For the text-containing cell, return its midpoint in (x, y) coordinate format. 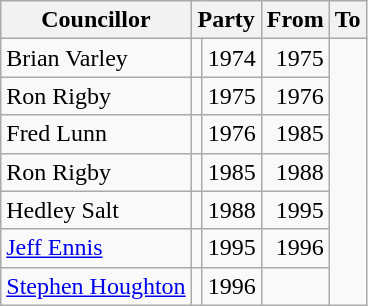
Stephen Houghton (96, 286)
Hedley Salt (96, 210)
Jeff Ennis (96, 248)
Brian Varley (96, 58)
From (295, 20)
To (348, 20)
Party (226, 20)
Fred Lunn (96, 134)
Councillor (96, 20)
1974 (232, 58)
